Determine the [X, Y] coordinate at the center of the cell enclosing the given text.  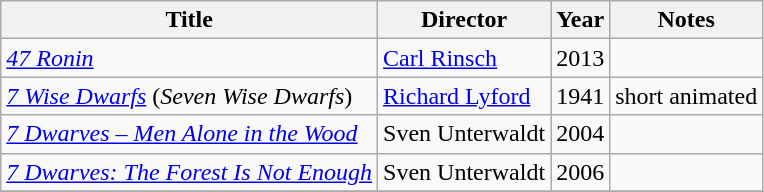
1941 [580, 96]
Carl Rinsch [464, 58]
7 Dwarves: The Forest Is Not Enough [190, 172]
7 Dwarves – Men Alone in the Wood [190, 134]
2006 [580, 172]
7 Wise Dwarfs (Seven Wise Dwarfs) [190, 96]
Notes [686, 20]
2013 [580, 58]
Director [464, 20]
2004 [580, 134]
Year [580, 20]
Title [190, 20]
47 Ronin [190, 58]
short animated [686, 96]
Richard Lyford [464, 96]
